Locate the cell with the specified text and output its (X, Y) center coordinate. 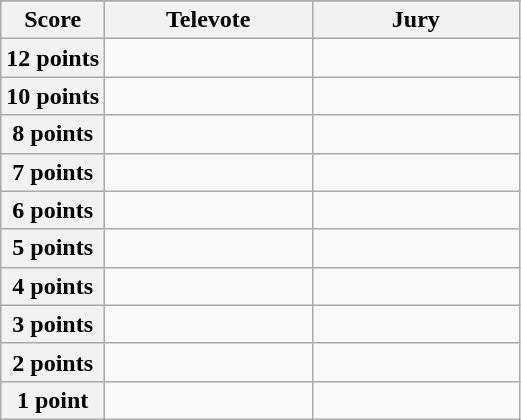
5 points (53, 248)
12 points (53, 58)
10 points (53, 96)
Jury (416, 20)
3 points (53, 324)
1 point (53, 400)
6 points (53, 210)
Score (53, 20)
4 points (53, 286)
Televote (209, 20)
7 points (53, 172)
2 points (53, 362)
8 points (53, 134)
